Scan for the cell matching the given text and deliver its (X, Y) coordinate at center. 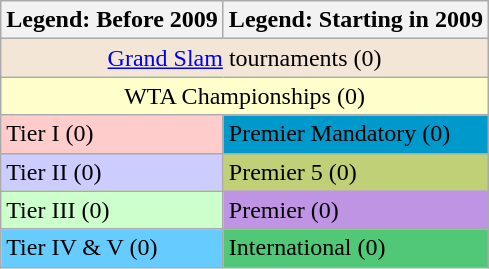
Tier II (0) (112, 172)
Legend: Starting in 2009 (356, 20)
Tier IV & V (0) (112, 248)
International (0) (356, 248)
Premier 5 (0) (356, 172)
Tier I (0) (112, 134)
Grand Slam tournaments (0) (245, 58)
Legend: Before 2009 (112, 20)
Tier III (0) (112, 210)
Premier (0) (356, 210)
WTA Championships (0) (245, 96)
Premier Mandatory (0) (356, 134)
